For the text-containing cell, return its midpoint in (x, y) coordinate format. 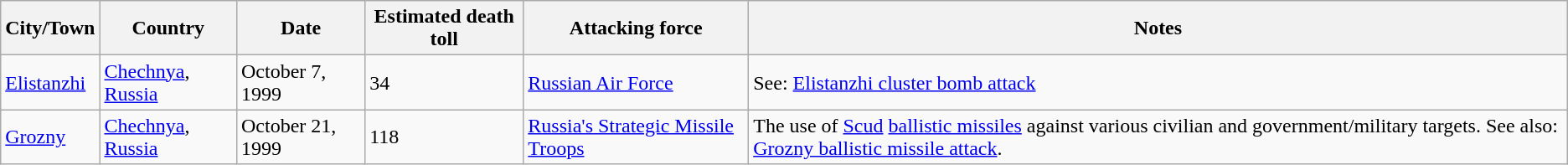
Estimated death toll (444, 28)
City/Town (50, 28)
Country (168, 28)
The use of Scud ballistic missiles against various civilian and government/military targets. See also: Grozny ballistic missile attack. (1158, 137)
Russian Air Force (637, 82)
Notes (1158, 28)
Grozny (50, 137)
Attacking force (637, 28)
Elistanzhi (50, 82)
October 21, 1999 (300, 137)
118 (444, 137)
October 7, 1999 (300, 82)
See: Elistanzhi cluster bomb attack (1158, 82)
Russia's Strategic Missile Troops (637, 137)
Date (300, 28)
34 (444, 82)
